Find where the given text appears and provide that cell's center as (x, y) coordinate. 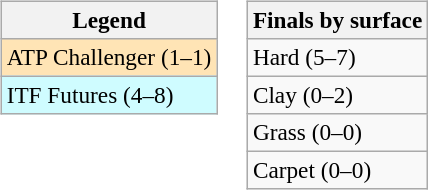
Hard (5–7) (337, 57)
Grass (0–0) (337, 133)
Clay (0–2) (337, 95)
Carpet (0–0) (337, 171)
ATP Challenger (1–1) (108, 57)
ITF Futures (4–8) (108, 95)
Legend (108, 20)
Finals by surface (337, 20)
